Output the (x, y) coordinate of the center of the cell containing the given text.  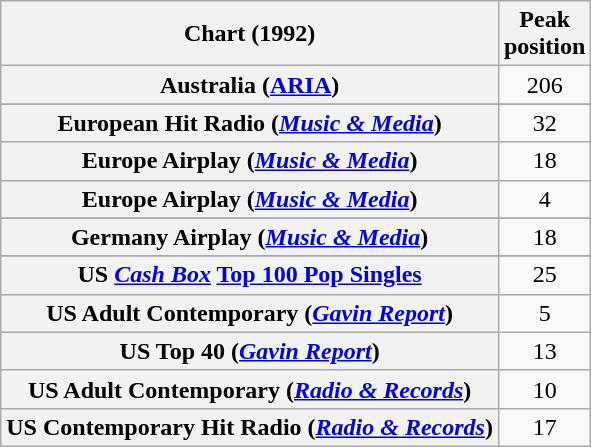
25 (544, 275)
4 (544, 199)
US Top 40 (Gavin Report) (250, 351)
US Adult Contemporary (Gavin Report) (250, 313)
Peakposition (544, 34)
Chart (1992) (250, 34)
17 (544, 427)
US Contemporary Hit Radio (Radio & Records) (250, 427)
European Hit Radio (Music & Media) (250, 123)
US Cash Box Top 100 Pop Singles (250, 275)
Germany Airplay (Music & Media) (250, 237)
5 (544, 313)
US Adult Contemporary (Radio & Records) (250, 389)
10 (544, 389)
13 (544, 351)
206 (544, 85)
Australia (ARIA) (250, 85)
32 (544, 123)
